Search for the cell housing the specified text and yield its (x, y) center coordinate. 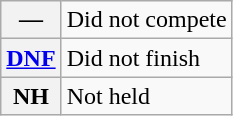
DNF (31, 58)
— (31, 20)
Did not finish (146, 58)
Not held (146, 96)
Did not compete (146, 20)
NH (31, 96)
